Locate the cell with the specified text and output its (x, y) center coordinate. 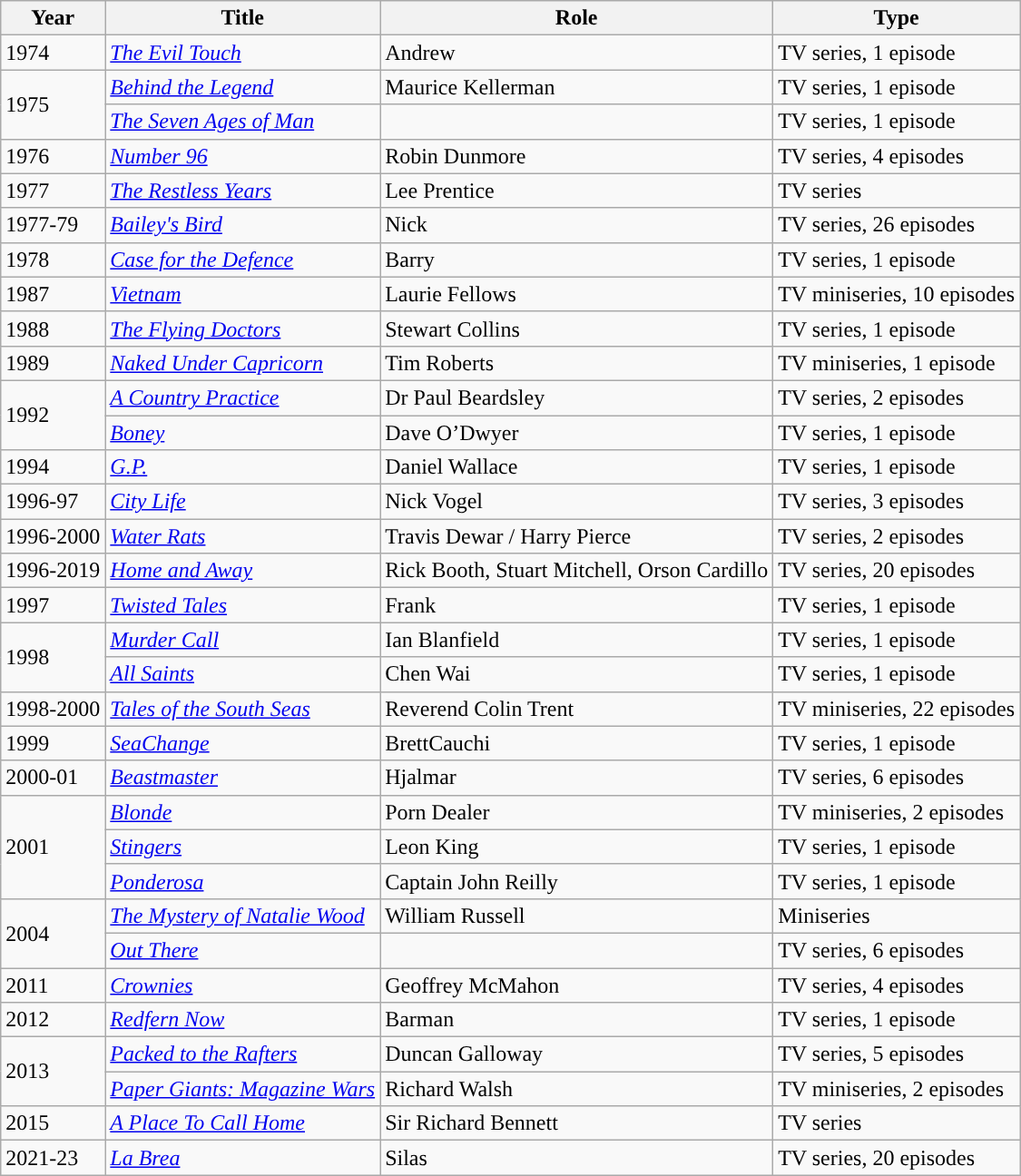
TV series, 26 episodes (897, 225)
All Saints (243, 674)
Crownies (243, 985)
Barry (577, 260)
Miniseries (897, 916)
Dr Paul Beardsley (577, 397)
Behind the Legend (243, 87)
Boney (243, 433)
Maurice Kellerman (577, 87)
BrettCauchi (577, 743)
1988 (53, 328)
1996-2019 (53, 571)
Role (577, 18)
Ian Blanfield (577, 640)
TV miniseries, 10 episodes (897, 294)
Richard Walsh (577, 1089)
Vietnam (243, 294)
1977 (53, 191)
Nick (577, 225)
Dave O’Dwyer (577, 433)
TV series, 5 episodes (897, 1054)
1998 (53, 657)
2013 (53, 1072)
1996-2000 (53, 536)
A Country Practice (243, 397)
SeaChange (243, 743)
Silas (577, 1158)
Duncan Galloway (577, 1054)
1987 (53, 294)
Naked Under Capricorn (243, 363)
Murder Call (243, 640)
Water Rats (243, 536)
G.P. (243, 467)
Bailey's Bird (243, 225)
2015 (53, 1123)
Nick Vogel (577, 502)
The Evil Touch (243, 53)
Tales of the South Seas (243, 709)
Case for the Defence (243, 260)
1996-97 (53, 502)
Reverend Colin Trent (577, 709)
Lee Prentice (577, 191)
A Place To Call Home (243, 1123)
1989 (53, 363)
Stewart Collins (577, 328)
Robin Dunmore (577, 156)
TV miniseries, 22 episodes (897, 709)
Captain John Reilly (577, 881)
2001 (53, 847)
Rick Booth, Stuart Mitchell, Orson Cardillo (577, 571)
1978 (53, 260)
2012 (53, 1020)
2011 (53, 985)
Geoffrey McMahon (577, 985)
1998-2000 (53, 709)
Leon King (577, 847)
Type (897, 18)
1992 (53, 415)
1974 (53, 53)
Daniel Wallace (577, 467)
Out There (243, 950)
Hjalmar (577, 778)
Ponderosa (243, 881)
The Mystery of Natalie Wood (243, 916)
The Flying Doctors (243, 328)
TV series, 3 episodes (897, 502)
1975 (53, 104)
The Restless Years (243, 191)
Blonde (243, 812)
Porn Dealer (577, 812)
1997 (53, 605)
Home and Away (243, 571)
The Seven Ages of Man (243, 122)
2004 (53, 933)
Packed to the Rafters (243, 1054)
Frank (577, 605)
1999 (53, 743)
La Brea (243, 1158)
Paper Giants: Magazine Wars (243, 1089)
Number 96 (243, 156)
William Russell (577, 916)
Title (243, 18)
Laurie Fellows (577, 294)
1976 (53, 156)
Year (53, 18)
Barman (577, 1020)
Beastmaster (243, 778)
2021-23 (53, 1158)
Tim Roberts (577, 363)
Sir Richard Bennett (577, 1123)
Redfern Now (243, 1020)
Stingers (243, 847)
Chen Wai (577, 674)
Andrew (577, 53)
Travis Dewar / Harry Pierce (577, 536)
City Life (243, 502)
1994 (53, 467)
TV miniseries, 1 episode (897, 363)
2000-01 (53, 778)
Twisted Tales (243, 605)
1977-79 (53, 225)
